Detect which cell encompasses the target text, then output its [x, y] center coordinate. 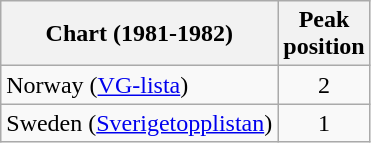
Sweden (Sverigetopplistan) [140, 123]
Peakposition [324, 34]
1 [324, 123]
2 [324, 85]
Chart (1981-1982) [140, 34]
Norway (VG-lista) [140, 85]
